Scan for the cell matching the given text and deliver its [X, Y] coordinate at center. 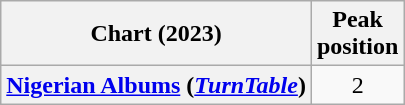
Chart (2023) [156, 34]
Nigerian Albums (TurnTable) [156, 85]
Peakposition [357, 34]
2 [357, 85]
